Scan for the cell matching the given text and deliver its (X, Y) coordinate at center. 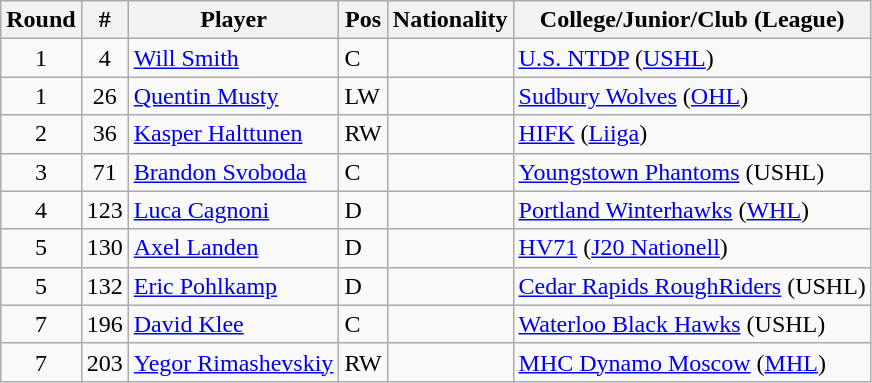
Pos (363, 20)
Round (41, 20)
26 (104, 96)
U.S. NTDP (USHL) (692, 58)
71 (104, 172)
Quentin Musty (234, 96)
David Klee (234, 324)
Cedar Rapids RoughRiders (USHL) (692, 286)
Player (234, 20)
123 (104, 210)
Youngstown Phantoms (USHL) (692, 172)
Axel Landen (234, 248)
2 (41, 134)
MHC Dynamo Moscow (MHL) (692, 362)
Will Smith (234, 58)
Portland Winterhawks (WHL) (692, 210)
Waterloo Black Hawks (USHL) (692, 324)
LW (363, 96)
Brandon Svoboda (234, 172)
HIFK (Liiga) (692, 134)
130 (104, 248)
HV71 (J20 Nationell) (692, 248)
Yegor Rimashevskiy (234, 362)
Luca Cagnoni (234, 210)
Kasper Halttunen (234, 134)
Sudbury Wolves (OHL) (692, 96)
196 (104, 324)
203 (104, 362)
3 (41, 172)
132 (104, 286)
Nationality (450, 20)
# (104, 20)
36 (104, 134)
Eric Pohlkamp (234, 286)
College/Junior/Club (League) (692, 20)
